Return the [x, y] coordinate for the center point of the cell that contains the specified text.  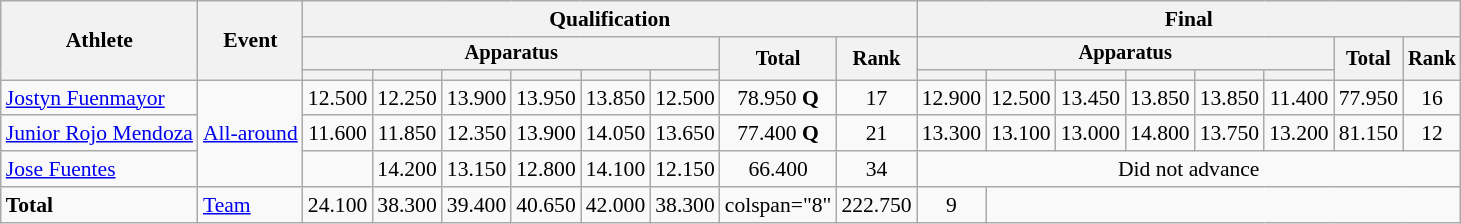
77.400 Q [778, 134]
81.150 [1368, 134]
13.950 [546, 98]
Athlete [100, 40]
12.150 [684, 169]
Junior Rojo Mendoza [100, 134]
17 [876, 98]
9 [952, 205]
42.000 [616, 205]
11.850 [406, 134]
Event [250, 40]
12.250 [406, 98]
Final [1189, 19]
13.300 [952, 134]
40.650 [546, 205]
13.150 [476, 169]
14.800 [1160, 134]
All-around [250, 134]
12.900 [952, 98]
77.950 [1368, 98]
21 [876, 134]
colspan="8" [778, 205]
Jose Fuentes [100, 169]
39.400 [476, 205]
13.100 [1020, 134]
24.100 [338, 205]
11.400 [1298, 98]
13.450 [1090, 98]
12.350 [476, 134]
78.950 Q [778, 98]
Team [250, 205]
14.100 [616, 169]
14.050 [616, 134]
13.750 [1230, 134]
Jostyn Fuenmayor [100, 98]
13.000 [1090, 134]
222.750 [876, 205]
13.200 [1298, 134]
12.800 [546, 169]
66.400 [778, 169]
11.600 [338, 134]
34 [876, 169]
14.200 [406, 169]
Qualification [610, 19]
Did not advance [1189, 169]
12 [1432, 134]
13.650 [684, 134]
16 [1432, 98]
